Output the (x, y) coordinate of the center of the cell containing the given text.  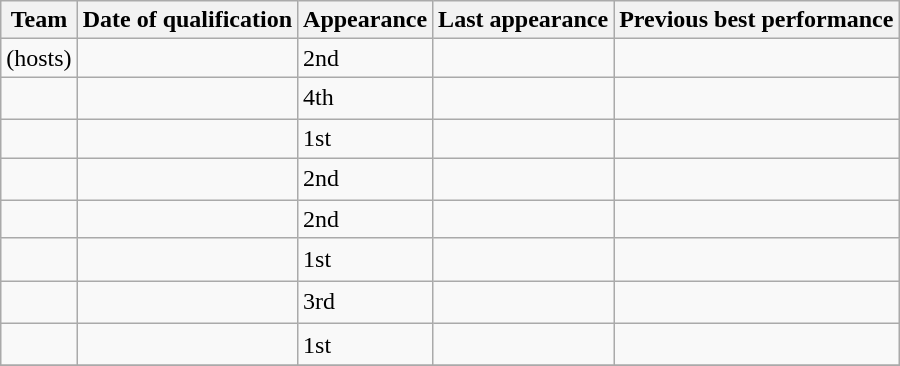
Last appearance (524, 20)
(hosts) (39, 58)
Appearance (366, 20)
4th (366, 98)
Team (39, 20)
Date of qualification (187, 20)
3rd (366, 302)
Previous best performance (756, 20)
